Detect which cell encompasses the target text, then output its [X, Y] center coordinate. 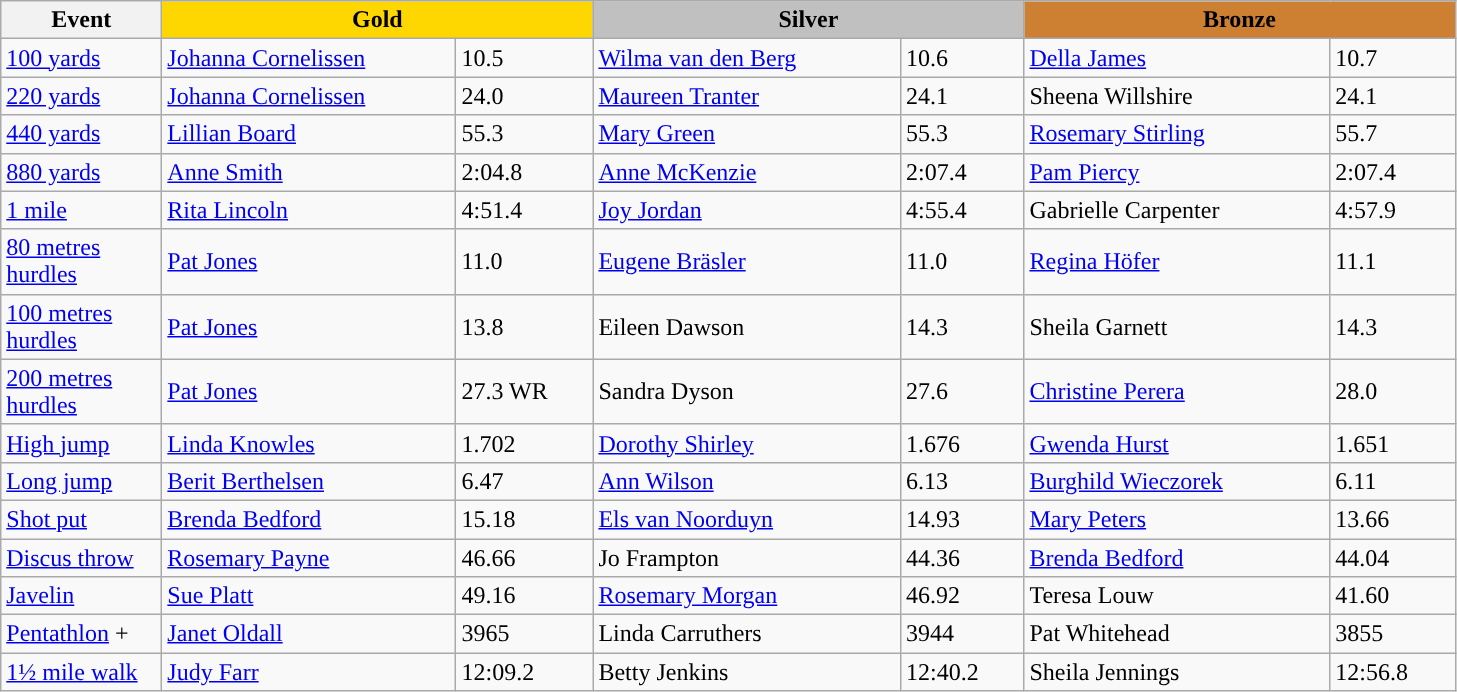
Jo Frampton [747, 557]
46.92 [962, 596]
1.702 [524, 443]
Els van Noorduyn [747, 519]
46.66 [524, 557]
1½ mile walk [82, 672]
Joy Jordan [747, 210]
Javelin [82, 596]
Anne Smith [309, 172]
Maureen Tranter [747, 96]
Discus throw [82, 557]
Anne McKenzie [747, 172]
4:55.4 [962, 210]
14.93 [962, 519]
Wilma van den Berg [747, 58]
100 yards [82, 58]
Pentathlon + [82, 634]
Rosemary Stirling [1177, 134]
Lillian Board [309, 134]
Bronze [1240, 20]
High jump [82, 443]
Janet Oldall [309, 634]
880 yards [82, 172]
Gwenda Hurst [1177, 443]
Silver [808, 20]
100 metres hurdles [82, 326]
Rita Lincoln [309, 210]
Mary Peters [1177, 519]
24.0 [524, 96]
2:04.8 [524, 172]
27.6 [962, 392]
1 mile [82, 210]
Ann Wilson [747, 481]
41.60 [1392, 596]
Eileen Dawson [747, 326]
55.7 [1392, 134]
440 yards [82, 134]
1.676 [962, 443]
10.5 [524, 58]
44.36 [962, 557]
Sheila Garnett [1177, 326]
Gold [378, 20]
12:40.2 [962, 672]
Shot put [82, 519]
Gabrielle Carpenter [1177, 210]
6.47 [524, 481]
4:57.9 [1392, 210]
Sheena Willshire [1177, 96]
Sheila Jennings [1177, 672]
200 metres hurdles [82, 392]
Long jump [82, 481]
6.11 [1392, 481]
Linda Knowles [309, 443]
12:56.8 [1392, 672]
3944 [962, 634]
Burghild Wieczorek [1177, 481]
3855 [1392, 634]
220 yards [82, 96]
Berit Berthelsen [309, 481]
Rosemary Morgan [747, 596]
Della James [1177, 58]
Regina Höfer [1177, 262]
Judy Farr [309, 672]
80 metres hurdles [82, 262]
13.66 [1392, 519]
28.0 [1392, 392]
44.04 [1392, 557]
Mary Green [747, 134]
13.8 [524, 326]
49.16 [524, 596]
6.13 [962, 481]
12:09.2 [524, 672]
Linda Carruthers [747, 634]
10.6 [962, 58]
11.1 [1392, 262]
27.3 WR [524, 392]
Dorothy Shirley [747, 443]
Teresa Louw [1177, 596]
1.651 [1392, 443]
Sue Platt [309, 596]
15.18 [524, 519]
Event [82, 20]
Pat Whitehead [1177, 634]
Christine Perera [1177, 392]
10.7 [1392, 58]
4:51.4 [524, 210]
Eugene Bräsler [747, 262]
Pam Piercy [1177, 172]
3965 [524, 634]
Betty Jenkins [747, 672]
Sandra Dyson [747, 392]
Rosemary Payne [309, 557]
